Provide the [x, y] coordinate of the cell's center where the given text is located.  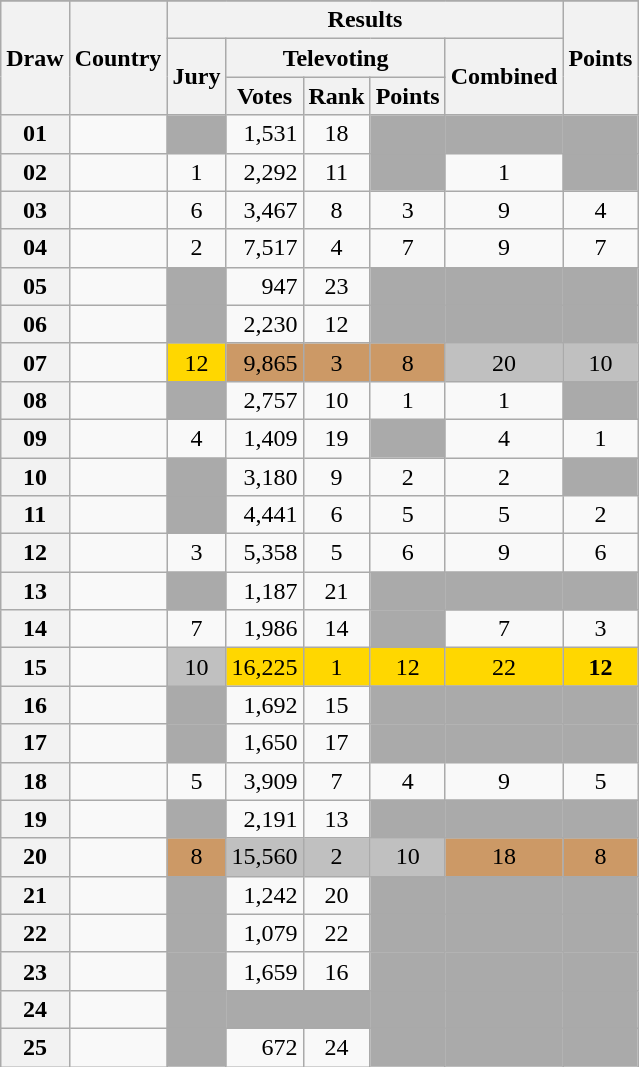
1,986 [264, 629]
1,079 [264, 933]
2,292 [264, 172]
1,650 [264, 743]
2,757 [264, 400]
09 [35, 438]
2,191 [264, 819]
06 [35, 324]
Draw [35, 58]
Combined [504, 77]
3,909 [264, 781]
1,659 [264, 971]
947 [264, 286]
1,409 [264, 438]
Results [365, 20]
08 [35, 400]
15,560 [264, 857]
Votes [264, 96]
02 [35, 172]
9,865 [264, 362]
1,242 [264, 895]
Rank [336, 96]
25 [35, 1047]
Televoting [336, 58]
03 [35, 210]
2,230 [264, 324]
5,358 [264, 553]
7,517 [264, 248]
Country [118, 58]
04 [35, 248]
672 [264, 1047]
4,441 [264, 515]
Jury [196, 77]
05 [35, 286]
3,467 [264, 210]
1,187 [264, 591]
3,180 [264, 477]
01 [35, 134]
16,225 [264, 667]
1,692 [264, 705]
07 [35, 362]
1,531 [264, 134]
